Return the (x, y) coordinate for the center point of the cell that contains the specified text.  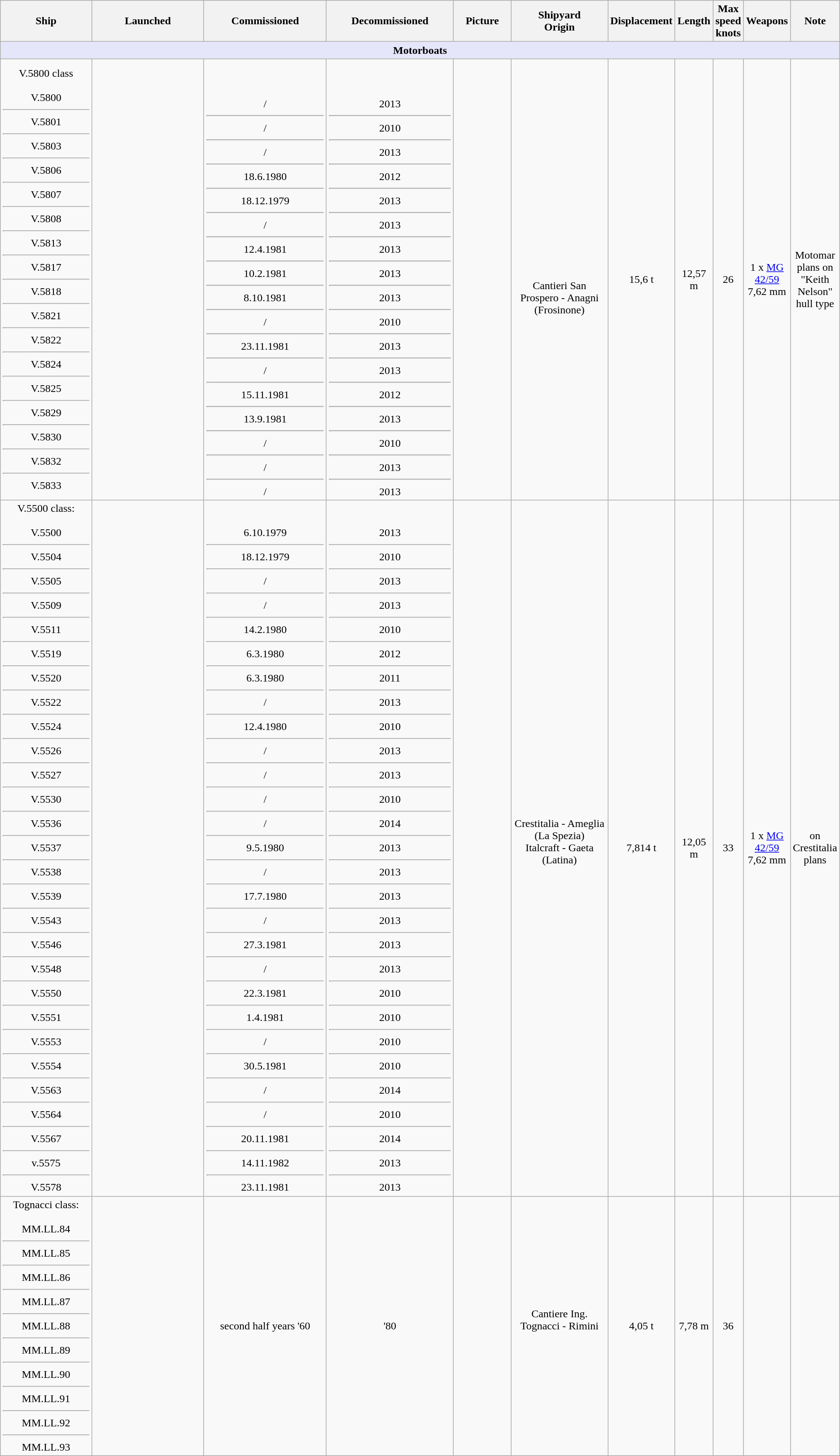
'80 (389, 1326)
4,05 t (641, 1326)
33 (728, 848)
on Crestitalia plans (815, 848)
Picture (482, 21)
20132010201320122013201320132013201320102013201320122013201020132013 (389, 279)
second half years '60 (265, 1326)
Crestitalia - Ameglia (La Spezia)Italcraft - Gaeta (Latina) (559, 848)
Launched (148, 21)
12,57 m (694, 279)
Commissioned (265, 21)
Decommissioned (389, 21)
Tognacci class:MM.LL.84MM.LL.85MM.LL.86MM.LL.87MM.LL.88MM.LL.89MM.LL.90MM.LL.91MM.LL.92MM.LL.93 (46, 1326)
Length (694, 21)
7,78 m (694, 1326)
Maxspeedknots (728, 21)
26 (728, 279)
6.10.197918.12.1979//14.2.19806.3.19806.3.1980/12.4.1980////9.5.1980/17.7.1980/27.3.1981/22.3.19811.4.1981/30.5.1981//20.11.198114.11.198223.11.1981 (265, 848)
ShipyardOrigin (559, 21)
V.5800 classV.5800V.5801V.5803V.5806V.5807V.5808V.5813V.5817V.5818V.5821V.5822V.5824V.5825V.5829V.5830V.5832V.5833 (46, 279)
Motomar plans on "Keith Nelson" hull type (815, 279)
Note (815, 21)
36 (728, 1326)
///18.6.198018.12.1979/12.4.198110.2.19818.10.1981/23.11.1981/15.11.198113.9.1981/// (265, 279)
Motorboats (420, 50)
7,814 t (641, 848)
Weapons (767, 21)
Ship (46, 21)
15,6 t (641, 279)
12,05 m (694, 848)
201320102013 2013201020122011201320102013201320102014201320132013201320132013201020102010201020142010201420132013 (389, 848)
Displacement (641, 21)
Cantiere Ing. Tognacci - Rimini (559, 1326)
Cantieri San Prospero - Anagni (Frosinone) (559, 279)
